Determine the (X, Y) coordinate at the center of the cell enclosing the given text.  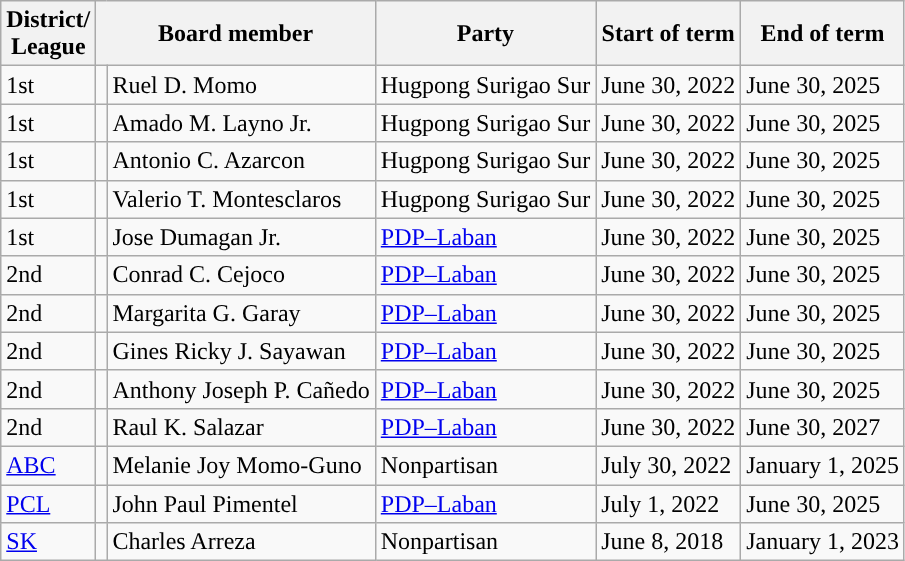
Charles Arreza (241, 542)
June 8, 2018 (668, 542)
PCL (48, 503)
July 1, 2022 (668, 503)
Margarita G. Garay (241, 313)
ABC (48, 465)
Raul K. Salazar (241, 427)
Board member (236, 34)
July 30, 2022 (668, 465)
District/League (48, 34)
Amado M. Layno Jr. (241, 123)
Antonio C. Azarcon (241, 161)
January 1, 2025 (823, 465)
Start of term (668, 34)
End of term (823, 34)
Gines Ricky J. Sayawan (241, 351)
Conrad C. Cejoco (241, 275)
January 1, 2023 (823, 542)
Jose Dumagan Jr. (241, 237)
Ruel D. Momo (241, 85)
Party (485, 34)
June 30, 2027 (823, 427)
John Paul Pimentel (241, 503)
Valerio T. Montesclaros (241, 199)
Melanie Joy Momo-Guno (241, 465)
Anthony Joseph P. Cañedo (241, 389)
SK (48, 542)
